Search for the cell housing the specified text and yield its (x, y) center coordinate. 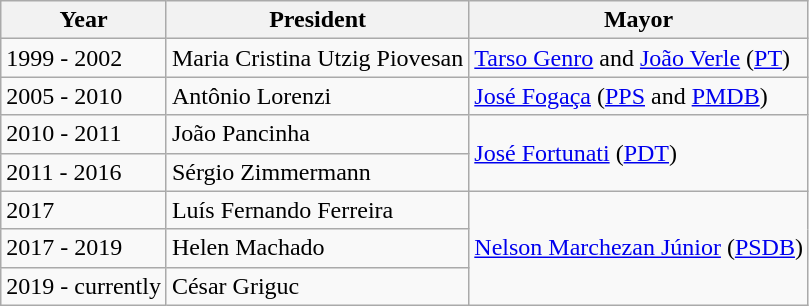
2017 (84, 210)
Year (84, 20)
Nelson Marchezan Júnior (PSDB) (639, 248)
Mayor (639, 20)
César Griguc (317, 286)
2019 - currently (84, 286)
Maria Cristina Utzig Piovesan (317, 58)
2005 - 2010 (84, 96)
Helen Machado (317, 248)
Tarso Genro and João Verle (PT) (639, 58)
1999 - 2002 (84, 58)
Antônio Lorenzi (317, 96)
José Fogaça (PPS and PMDB) (639, 96)
José Fortunati (PDT) (639, 153)
2010 - 2011 (84, 134)
2017 - 2019 (84, 248)
Luís Fernando Ferreira (317, 210)
2011 - 2016 (84, 172)
President (317, 20)
Sérgio Zimmermann (317, 172)
João Pancinha (317, 134)
